Determine the [x, y] coordinate at the center of the cell enclosing the given text.  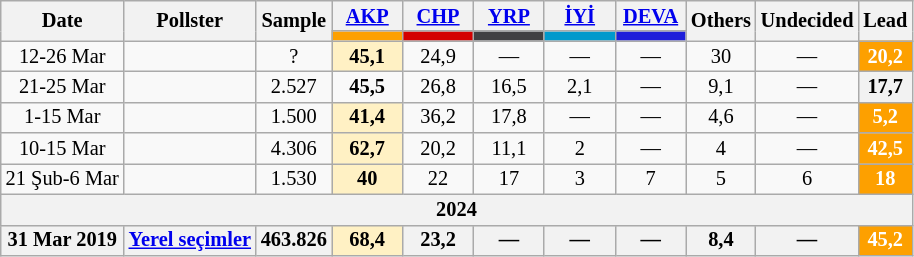
11,1 [508, 148]
31 Mar 2019 [62, 240]
AKP [368, 16]
1.530 [294, 178]
3 [580, 178]
30 [721, 56]
Yerel seçimler [190, 240]
21 Şub-6 Mar [62, 178]
17 [508, 178]
17,7 [885, 86]
41,4 [368, 118]
2 [580, 148]
6 [808, 178]
4.306 [294, 148]
Pollster [190, 20]
17,8 [508, 118]
1.500 [294, 118]
5 [721, 178]
16,5 [508, 86]
42,5 [885, 148]
45,2 [885, 240]
Others [721, 20]
4 [721, 148]
26,8 [438, 86]
463.826 [294, 240]
2,1 [580, 86]
Sample [294, 20]
CHP [438, 16]
23,2 [438, 240]
68,4 [368, 240]
Date [62, 20]
10-15 Mar [62, 148]
22 [438, 178]
YRP [508, 16]
40 [368, 178]
İYİ [580, 16]
2024 [456, 210]
? [294, 56]
62,7 [368, 148]
2.527 [294, 86]
Undecided [808, 20]
24,9 [438, 56]
7 [650, 178]
18 [885, 178]
Lead [885, 20]
5,2 [885, 118]
DEVA [650, 16]
45,1 [368, 56]
1-15 Mar [62, 118]
21-25 Mar [62, 86]
8,4 [721, 240]
36,2 [438, 118]
45,5 [368, 86]
9,1 [721, 86]
4,6 [721, 118]
12-26 Mar [62, 56]
